Return [X, Y] of the center of cell containing provided text 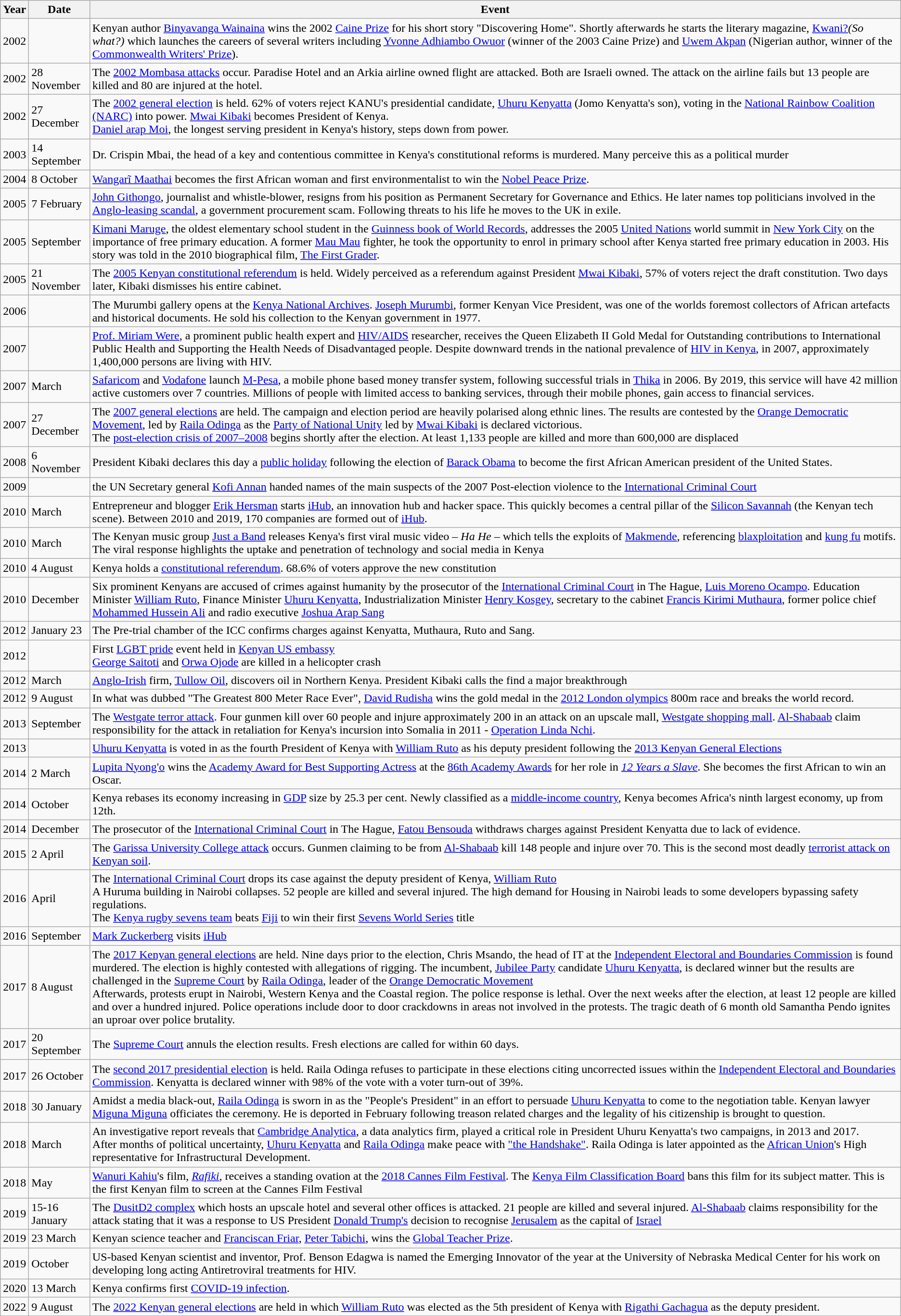
4 August [59, 568]
Mark Zuckerberg visits iHub [495, 936]
the UN Secretary general Kofi Annan handed names of the main suspects of the 2007 Post-election violence to the International Criminal Court [495, 487]
8 August [59, 987]
2015 [14, 854]
Anglo-Irish firm, Tullow Oil, discovers oil in Northern Kenya. President Kibaki calls the find a major breakthrough [495, 680]
Uhuru Kenyatta is voted in as the fourth President of Kenya with William Ruto as his deputy president following the 2013 Kenyan General Elections [495, 748]
First LGBT pride event held in Kenyan US embassyGeorge Saitoti and Orwa Ojode are killed in a helicopter crash [495, 656]
30 January [59, 1107]
26 October [59, 1075]
20 September [59, 1045]
14 September [59, 154]
Kenya holds a constitutional referendum. 68.6% of voters approve the new constitution [495, 568]
21 November [59, 279]
Dr. Crispin Mbai, the head of a key and contentious committee in Kenya's constitutional reforms is murdered. Many perceive this as a political murder [495, 154]
13 March [59, 1288]
28 November [59, 79]
May [59, 1182]
15-16 January [59, 1214]
The Supreme Court annuls the election results. Fresh elections are called for within 60 days. [495, 1045]
2 April [59, 854]
Kenya confirms first COVID-19 infection. [495, 1288]
7 February [59, 204]
6 November [59, 462]
Date [59, 10]
Event [495, 10]
Wangarĩ Maathai becomes the first African woman and first environmentalist to win the Nobel Peace Prize. [495, 179]
2009 [14, 487]
23 March [59, 1239]
2020 [14, 1288]
2004 [14, 179]
April [59, 898]
8 October [59, 179]
January 23 [59, 631]
2006 [14, 311]
Kenyan science teacher and Franciscan Friar, Peter Tabichi, wins the Global Teacher Prize. [495, 1239]
2 March [59, 773]
2008 [14, 462]
Year [14, 10]
The prosecutor of the International Criminal Court in The Hague, Fatou Bensouda withdraws charges against President Kenyatta due to lack of evidence. [495, 829]
2003 [14, 154]
2022 [14, 1306]
The Pre-trial chamber of the ICC confirms charges against Kenyatta, Muthaura, Ruto and Sang. [495, 631]
